Identify which cell holds the provided text, then report its (X, Y) central coordinate. 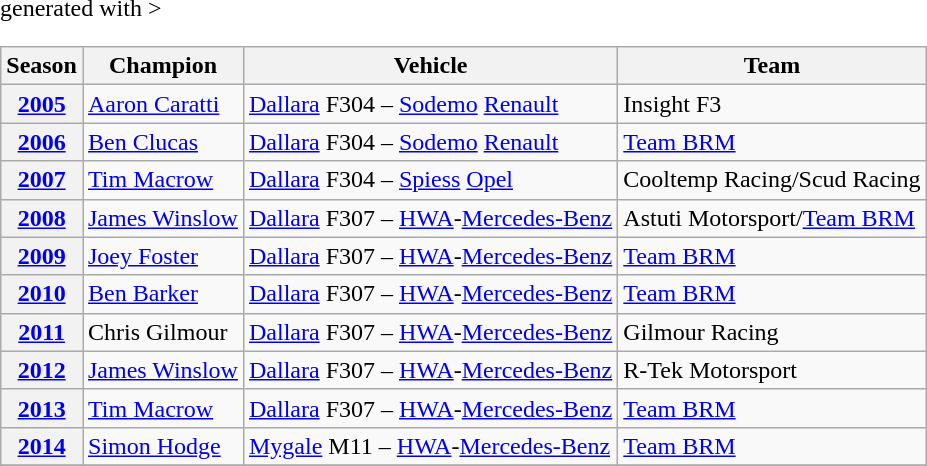
Chris Gilmour (162, 332)
Team (772, 66)
Insight F3 (772, 104)
Champion (162, 66)
Gilmour Racing (772, 332)
Astuti Motorsport/Team BRM (772, 218)
2013 (42, 408)
2007 (42, 180)
Joey Foster (162, 256)
2008 (42, 218)
Dallara F304 – Spiess Opel (430, 180)
Ben Barker (162, 294)
Ben Clucas (162, 142)
Season (42, 66)
2010 (42, 294)
2011 (42, 332)
Aaron Caratti (162, 104)
2009 (42, 256)
Vehicle (430, 66)
Mygale M11 – HWA-Mercedes-Benz (430, 446)
2014 (42, 446)
2005 (42, 104)
2012 (42, 370)
R-Tek Motorsport (772, 370)
Simon Hodge (162, 446)
Cooltemp Racing/Scud Racing (772, 180)
2006 (42, 142)
